Return (x, y) of the center of cell containing provided text 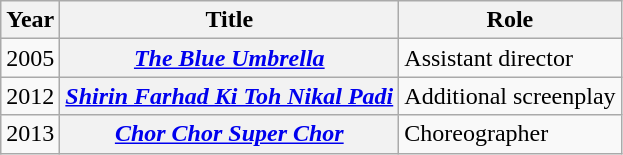
Year (30, 20)
Chor Chor Super Chor (230, 134)
Choreographer (510, 134)
2013 (30, 134)
2005 (30, 58)
Assistant director (510, 58)
2012 (30, 96)
The Blue Umbrella (230, 58)
Shirin Farhad Ki Toh Nikal Padi (230, 96)
Title (230, 20)
Role (510, 20)
Additional screenplay (510, 96)
